Locate the cell with the specified text and output its (x, y) center coordinate. 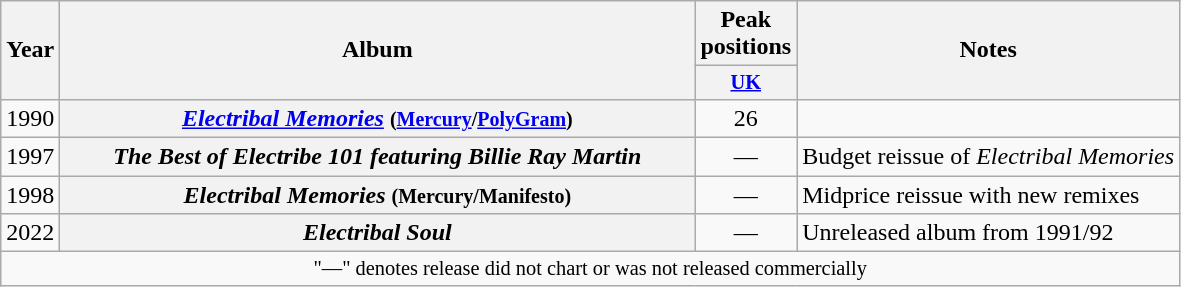
2022 (30, 233)
Album (378, 50)
Budget reissue of Electribal Memories (988, 157)
Notes (988, 50)
Unreleased album from 1991/92 (988, 233)
Midprice reissue with new remixes (988, 195)
Peak positions (746, 34)
UK (746, 83)
Electribal Memories (Mercury/Manifesto) (378, 195)
1990 (30, 118)
26 (746, 118)
"—" denotes release did not chart or was not released commercially (590, 269)
Electribal Soul (378, 233)
The Best of Electribe 101 featuring Billie Ray Martin (378, 157)
1997 (30, 157)
Year (30, 50)
Electribal Memories (Mercury/PolyGram) (378, 118)
1998 (30, 195)
